Determine the (x, y) coordinate at the center of the cell enclosing the given text.  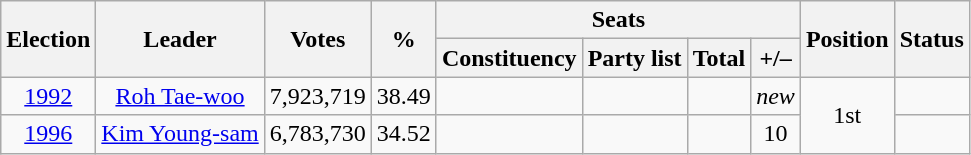
Constituency (509, 58)
Votes (318, 39)
Position (847, 39)
Roh Tae-woo (180, 96)
1992 (48, 96)
1996 (48, 134)
Leader (180, 39)
10 (776, 134)
Party list (634, 58)
7,923,719 (318, 96)
+/– (776, 58)
Seats (618, 20)
38.49 (404, 96)
Election (48, 39)
Kim Young-sam (180, 134)
Status (932, 39)
Total (719, 58)
1st (847, 115)
new (776, 96)
6,783,730 (318, 134)
34.52 (404, 134)
% (404, 39)
